Determine the [x, y] coordinate at the center of the cell enclosing the given text.  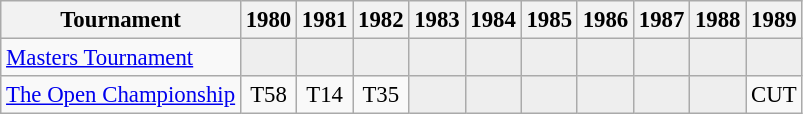
1981 [325, 20]
The Open Championship [121, 95]
1988 [718, 20]
CUT [774, 95]
T35 [381, 95]
1985 [549, 20]
1986 [605, 20]
1982 [381, 20]
1989 [774, 20]
1984 [493, 20]
1987 [661, 20]
1980 [268, 20]
1983 [437, 20]
T14 [325, 95]
T58 [268, 95]
Masters Tournament [121, 58]
Tournament [121, 20]
